Provide the [X, Y] coordinate of the cell's center where the given text is located.  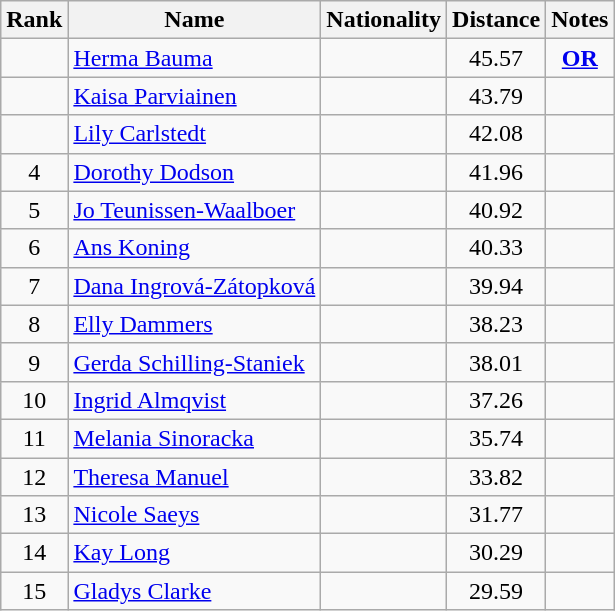
38.23 [496, 324]
14 [34, 553]
38.01 [496, 362]
43.79 [496, 96]
41.96 [496, 172]
Name [194, 20]
OR [580, 58]
Lily Carlstedt [194, 134]
31.77 [496, 515]
6 [34, 248]
40.33 [496, 248]
5 [34, 210]
8 [34, 324]
Ans Koning [194, 248]
Rank [34, 20]
Dorothy Dodson [194, 172]
Distance [496, 20]
11 [34, 438]
Herma Bauma [194, 58]
Kaisa Parviainen [194, 96]
4 [34, 172]
42.08 [496, 134]
15 [34, 591]
Notes [580, 20]
Theresa Manuel [194, 477]
Melania Sinoracka [194, 438]
Kay Long [194, 553]
Nationality [384, 20]
Gerda Schilling-Staniek [194, 362]
12 [34, 477]
30.29 [496, 553]
45.57 [496, 58]
35.74 [496, 438]
Elly Dammers [194, 324]
Nicole Saeys [194, 515]
Jo Teunissen-Waalboer [194, 210]
Dana Ingrová-Zátopková [194, 286]
Gladys Clarke [194, 591]
39.94 [496, 286]
9 [34, 362]
33.82 [496, 477]
40.92 [496, 210]
37.26 [496, 400]
7 [34, 286]
Ingrid Almqvist [194, 400]
29.59 [496, 591]
10 [34, 400]
13 [34, 515]
